Pinpoint the cell where the given text exists, returning its [X, Y] midpoint coordinate. 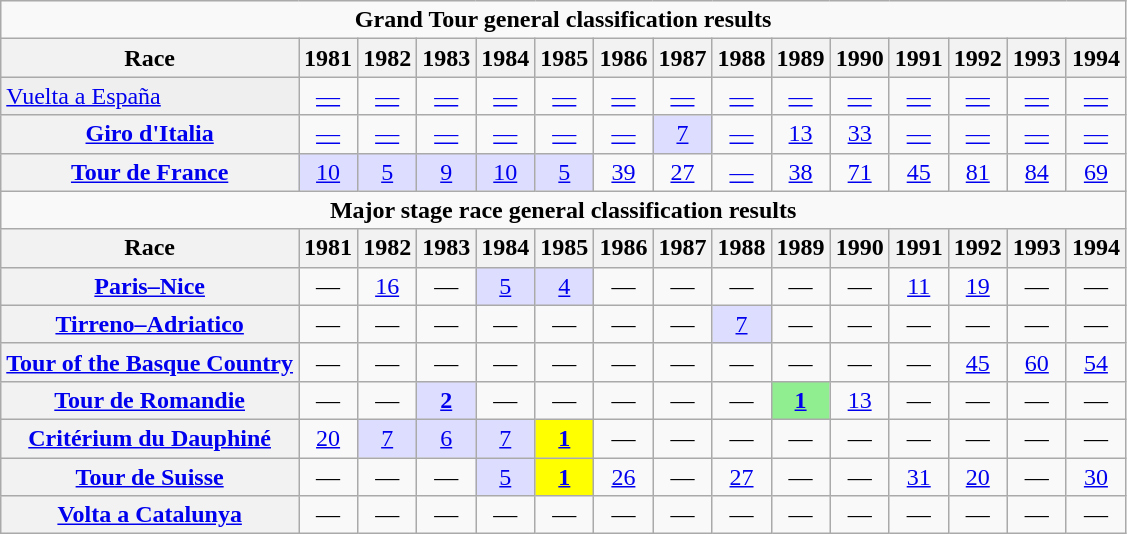
11 [918, 286]
84 [1036, 172]
Vuelta a España [150, 96]
30 [1096, 477]
31 [918, 477]
Giro d'Italia [150, 134]
Major stage race general classification results [564, 210]
Volta a Catalunya [150, 515]
Tour de France [150, 172]
16 [388, 286]
38 [800, 172]
4 [564, 286]
33 [860, 134]
Tour of the Basque Country [150, 362]
39 [624, 172]
54 [1096, 362]
81 [978, 172]
Tour de Suisse [150, 477]
19 [978, 286]
Grand Tour general classification results [564, 20]
60 [1036, 362]
71 [860, 172]
Paris–Nice [150, 286]
26 [624, 477]
Tirreno–Adriatico [150, 324]
6 [446, 438]
2 [446, 400]
Tour de Romandie [150, 400]
69 [1096, 172]
Critérium du Dauphiné [150, 438]
9 [446, 172]
